Extract the [x, y] coordinate from the center of the cell holding the provided text.  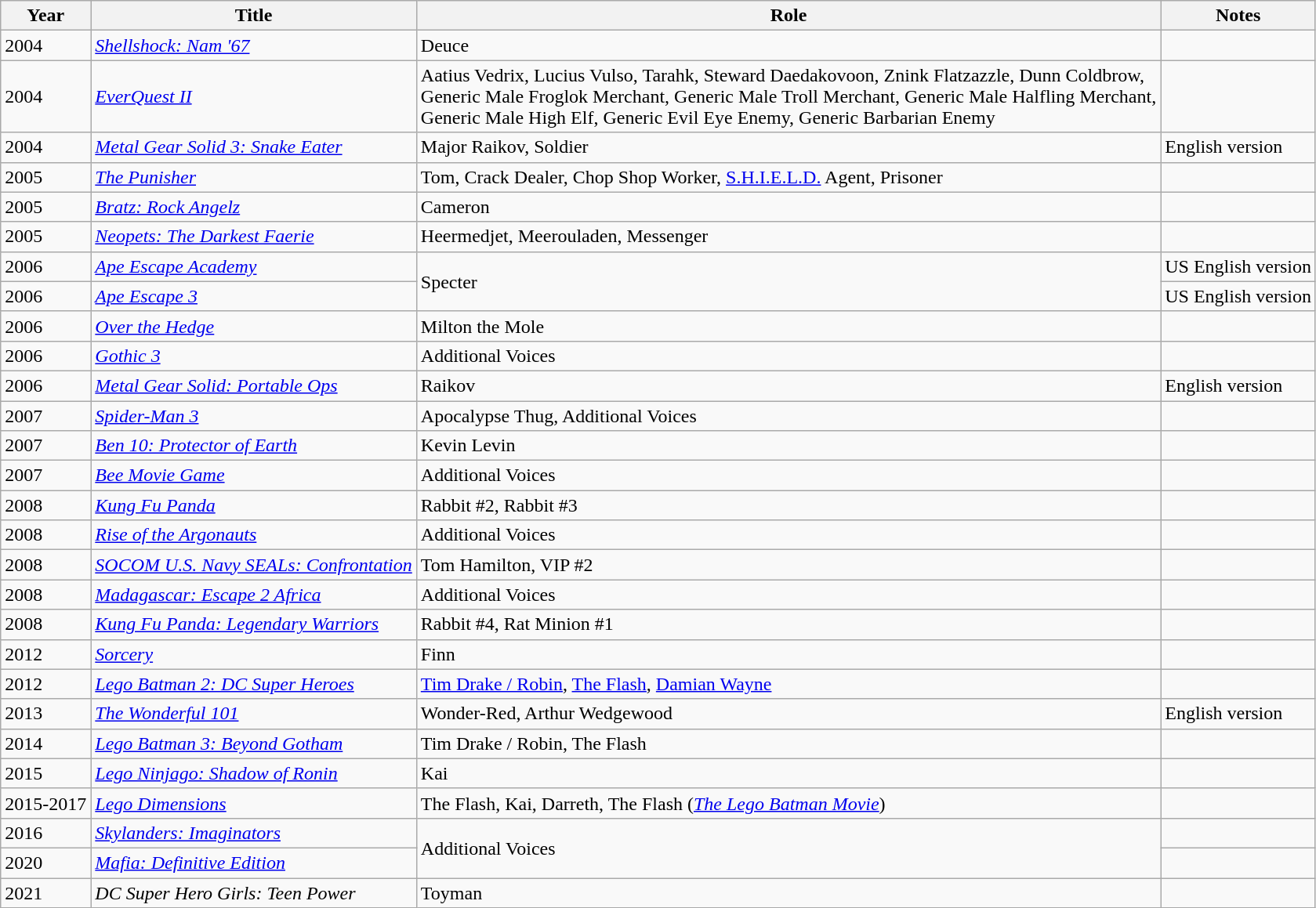
Spider-Man 3 [254, 416]
Wonder-Red, Arthur Wedgewood [789, 714]
Apocalypse Thug, Additional Voices [789, 416]
EverQuest II [254, 96]
Notes [1238, 16]
Neopets: The Darkest Faerie [254, 237]
Role [789, 16]
Heermedjet, Meerouladen, Messenger [789, 237]
Sorcery [254, 654]
Milton the Mole [789, 326]
Mafia: Definitive Edition [254, 863]
DC Super Hero Girls: Teen Power [254, 892]
Over the Hedge [254, 326]
Madagascar: Escape 2 Africa [254, 595]
Bee Movie Game [254, 476]
Deuce [789, 45]
Lego Batman 2: DC Super Heroes [254, 684]
Lego Dimensions [254, 803]
Gothic 3 [254, 356]
Rise of the Argonauts [254, 535]
Ben 10: Protector of Earth [254, 446]
Ape Escape Academy [254, 266]
The Wonderful 101 [254, 714]
Bratz: Rock Angelz [254, 207]
Kai [789, 773]
Specter [789, 281]
Kung Fu Panda: Legendary Warriors [254, 624]
2021 [45, 892]
The Punisher [254, 177]
2016 [45, 833]
Title [254, 16]
Shellshock: Nam '67 [254, 45]
SOCOM U.S. Navy SEALs: Confrontation [254, 565]
Raikov [789, 385]
Tim Drake / Robin, The Flash [789, 743]
Cameron [789, 207]
Tim Drake / Robin, The Flash, Damian Wayne [789, 684]
Metal Gear Solid: Portable Ops [254, 385]
2014 [45, 743]
Ape Escape 3 [254, 296]
Tom Hamilton, VIP #2 [789, 565]
Metal Gear Solid 3: Snake Eater [254, 147]
2020 [45, 863]
Tom, Crack Dealer, Chop Shop Worker, S.H.I.E.L.D. Agent, Prisoner [789, 177]
2015-2017 [45, 803]
The Flash, Kai, Darreth, The Flash (The Lego Batman Movie) [789, 803]
Lego Ninjago: Shadow of Ronin [254, 773]
Rabbit #2, Rabbit #3 [789, 505]
Year [45, 16]
2015 [45, 773]
Finn [789, 654]
Toyman [789, 892]
Rabbit #4, Rat Minion #1 [789, 624]
Kung Fu Panda [254, 505]
Kevin Levin [789, 446]
2013 [45, 714]
Lego Batman 3: Beyond Gotham [254, 743]
Skylanders: Imaginators [254, 833]
Major Raikov, Soldier [789, 147]
